Pinpoint the cell where the given text exists, returning its (x, y) midpoint coordinate. 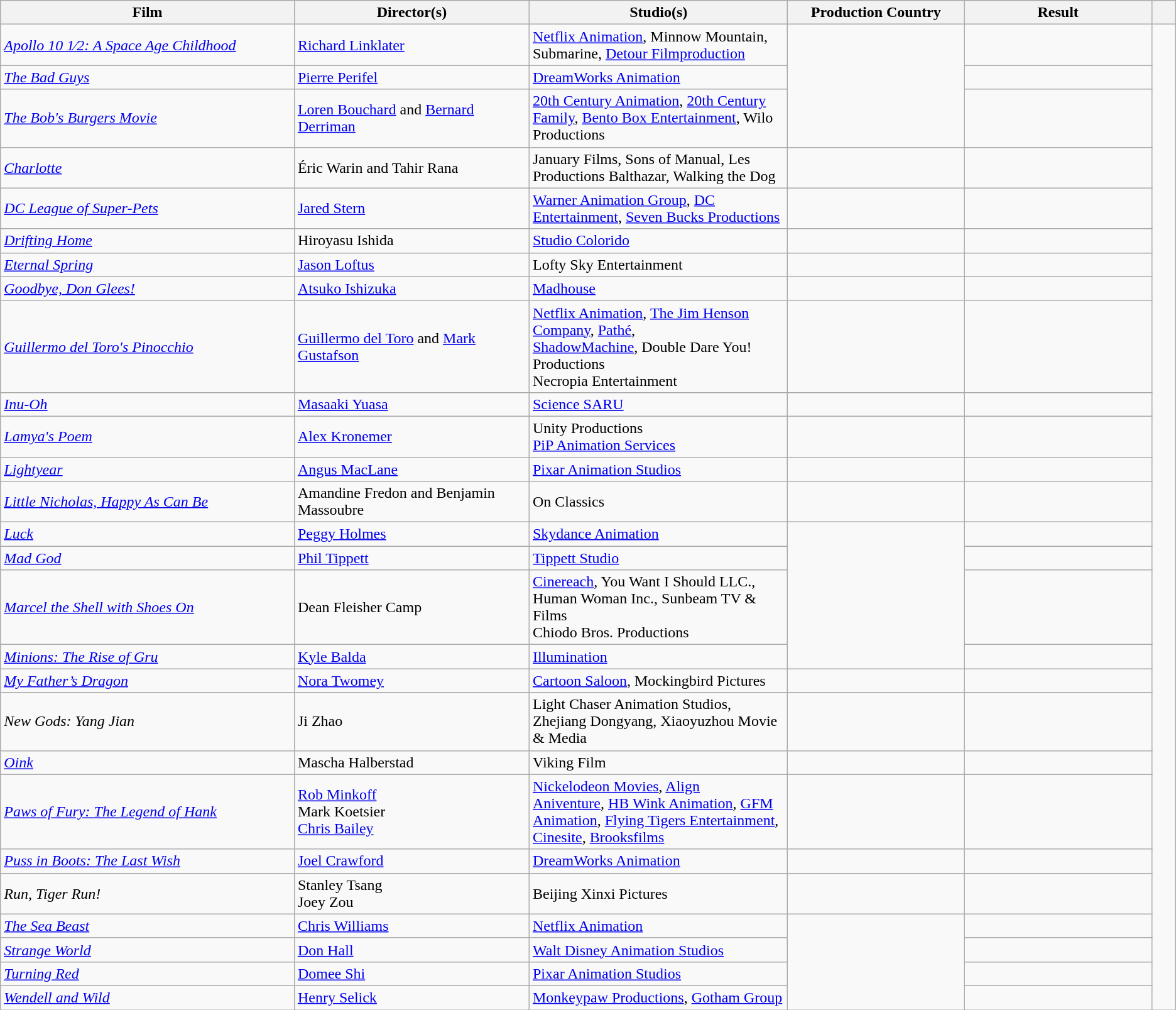
Henry Selick (411, 997)
Jason Loftus (411, 265)
Luck (148, 534)
Dean Fleisher Camp (411, 607)
Result (1058, 13)
Production Country (876, 13)
Mascha Halberstad (411, 762)
Lightyear (148, 469)
Light Chaser Animation Studios, Zhejiang Dongyang, Xiaoyuzhou Movie & Media (658, 722)
Chris Williams (411, 926)
Madhouse (658, 288)
On Classics (658, 502)
Skydance Animation (658, 534)
Don Hall (411, 950)
The Bad Guys (148, 77)
Goodbye, Don Glees! (148, 288)
Amandine Fredon and Benjamin Massoubre (411, 502)
Ji Zhao (411, 722)
Minions: The Rise of Gru (148, 657)
Apollo 10 1⁄2: A Space Age Childhood (148, 45)
Rob MinkoffMark KoetsierChris Bailey (411, 812)
Beijing Xinxi Pictures (658, 894)
Inu-Oh (148, 404)
Walt Disney Animation Studios (658, 950)
Eternal Spring (148, 265)
Viking Film (658, 762)
Turning Red (148, 974)
The Sea Beast (148, 926)
Netflix Animation, The Jim Henson Company, Pathé,ShadowMachine, Double Dare You! ProductionsNecropia Entertainment (658, 346)
Guillermo del Toro's Pinocchio (148, 346)
Puss in Boots: The Last Wish (148, 861)
Marcel the Shell with Shoes On (148, 607)
Oink (148, 762)
The Bob's Burgers Movie (148, 118)
Stanley TsangJoey Zou (411, 894)
Domee Shi (411, 974)
Warner Animation Group, DC Entertainment, Seven Bucks Productions (658, 209)
Joel Crawford (411, 861)
20th Century Animation, 20th Century Family, Bento Box Entertainment, Wilo Productions (658, 118)
My Father’s Dragon (148, 681)
Nora Twomey (411, 681)
Masaaki Yuasa (411, 404)
Atsuko Ishizuka (411, 288)
Hiroyasu Ishida (411, 241)
Phil Tippett (411, 558)
Éric Warin and Tahir Rana (411, 167)
Jared Stern (411, 209)
DC League of Super-Pets (148, 209)
Little Nicholas, Happy As Can Be (148, 502)
Pierre Perifel (411, 77)
Studio(s) (658, 13)
Paws of Fury: The Legend of Hank (148, 812)
Nickelodeon Movies, AlignAniventure, HB Wink Animation, GFM Animation, Flying Tigers Entertainment, Cinesite, Brooksfilms (658, 812)
Illumination (658, 657)
Drifting Home (148, 241)
Unity ProductionsPiP Animation Services (658, 436)
Mad God (148, 558)
Film (148, 13)
Netflix Animation (658, 926)
Science SARU (658, 404)
Richard Linklater (411, 45)
Loren Bouchard and Bernard Derriman (411, 118)
January Films, Sons of Manual, Les Productions Balthazar, Walking the Dog (658, 167)
Guillermo del Toro and Mark Gustafson (411, 346)
Monkeypaw Productions, Gotham Group (658, 997)
Alex Kronemer (411, 436)
Director(s) (411, 13)
Wendell and Wild (148, 997)
Angus MacLane (411, 469)
Cartoon Saloon, Mockingbird Pictures (658, 681)
Lofty Sky Entertainment (658, 265)
Charlotte (148, 167)
Studio Colorido (658, 241)
New Gods: Yang Jian (148, 722)
Run, Tiger Run! (148, 894)
Cinereach, You Want I Should LLC., Human Woman Inc., Sunbeam TV & FilmsChiodo Bros. Productions (658, 607)
Kyle Balda (411, 657)
Strange World (148, 950)
Tippett Studio (658, 558)
Netflix Animation, Minnow Mountain, Submarine, Detour Filmproduction (658, 45)
Lamya's Poem (148, 436)
Peggy Holmes (411, 534)
